Extract the (x, y) coordinate from the center of the cell holding the provided text.  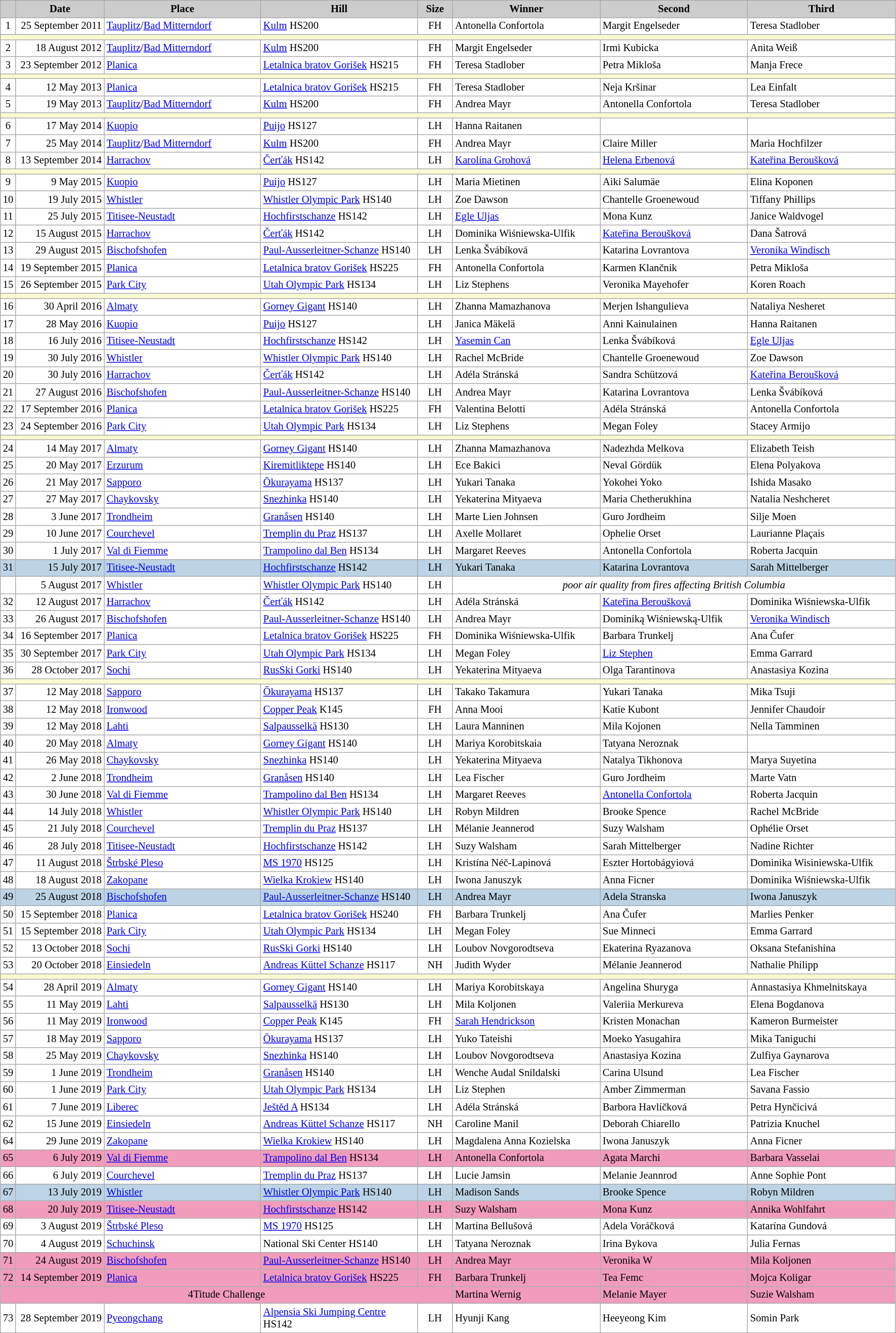
44 (8, 812)
17 (8, 324)
Patrizia Knuchel (822, 1124)
Ece Bakici (526, 465)
60 (8, 1090)
30 September 2017 (60, 653)
Dana Šatrová (822, 233)
Annastasiya Khmelnitskaya (822, 987)
Tiffany Phillips (822, 199)
Mika Tsuji (822, 692)
71 (8, 1261)
Hyunji Kang (526, 1318)
Alpensia Ski Jumping Centre HS142 (339, 1318)
Date (60, 9)
2 (8, 48)
28 (8, 517)
Caroline Manil (526, 1124)
Mariya Korobitskaia (526, 743)
26 May 2018 (60, 760)
17 May 2014 (60, 126)
Nadine Richter (822, 846)
4 August 2019 (60, 1243)
58 (8, 1056)
Karolína Grohová (526, 160)
Irina Bykova (674, 1243)
Kameron Burmeister (822, 1021)
52 (8, 949)
37 (8, 692)
Nataliya Nesheret (822, 307)
Mojca Koligar (822, 1277)
10 (8, 199)
13 October 2018 (60, 949)
27 May 2017 (60, 499)
69 (8, 1226)
Place (183, 9)
Judith Wyder (526, 965)
Katarína Gundová (822, 1226)
Marte Vatn (822, 778)
59 (8, 1073)
Claire Miller (674, 143)
Elizabeth Teish (822, 448)
25 August 2018 (60, 897)
Schuchinsk (183, 1243)
20 May 2017 (60, 465)
Hill (339, 9)
17 September 2016 (60, 409)
21 May 2017 (60, 482)
Melanie Jeannrod (674, 1175)
Dominika Wisiniewska-Ulfik (822, 863)
Anne Sophie Pont (822, 1175)
Julia Fernas (822, 1243)
31 (8, 568)
Jennifer Chaudoir (822, 709)
Sue Minneci (674, 931)
Marte Lien Johnsen (526, 517)
8 (8, 160)
Adela Voráčková (674, 1226)
Magdalena Anna Kozielska (526, 1141)
Anna Mooi (526, 709)
Melanie Mayer (674, 1295)
20 July 2019 (60, 1210)
3 August 2019 (60, 1226)
Mariya Korobitskaya (526, 987)
Olga Tarantinova (674, 670)
29 June 2019 (60, 1141)
16 July 2016 (60, 341)
Mila Kojonen (674, 726)
Ishida Masako (822, 482)
Adela Stranska (674, 897)
Lucie Jamsin (526, 1175)
Martina Wernig (526, 1295)
Dominiką Wiśniewską-Ulfik (674, 619)
14 September 2019 (60, 1277)
15 August 2015 (60, 233)
Stacey Armijo (822, 426)
Nadezhda Melkova (674, 448)
7 (8, 143)
Valeriia Merkureva (674, 1004)
Silje Moen (822, 517)
Third (822, 9)
Annika Wohlfahrt (822, 1210)
46 (8, 846)
Veronika Mayehofer (674, 285)
Martina Bellušová (526, 1226)
30 April 2016 (60, 307)
18 (8, 341)
15 (8, 285)
Axelle Mollaret (526, 534)
25 May 2014 (60, 143)
Lea Einfalt (822, 87)
Letalnica bratov Gorišek HS240 (339, 914)
26 August 2017 (60, 619)
26 (8, 482)
25 (8, 465)
poor air quality from fires affecting British Columbia (674, 585)
Pyeongchang (183, 1318)
10 June 2017 (60, 534)
21 (8, 392)
27 (8, 499)
Veronika W (674, 1261)
11 (8, 217)
35 (8, 653)
25 September 2011 (60, 26)
9 (8, 182)
Janica Mäkelä (526, 324)
Mika Taniguchi (822, 1039)
Savana Fassio (822, 1090)
40 (8, 743)
18 May 2019 (60, 1039)
28 April 2019 (60, 987)
73 (8, 1318)
Elina Koponen (822, 182)
56 (8, 1021)
21 July 2018 (60, 829)
53 (8, 965)
5 (8, 104)
66 (8, 1175)
Neval Gördük (674, 465)
48 (8, 880)
Yokohei Yoko (674, 482)
Winner (526, 9)
24 September 2016 (60, 426)
Elena Bogdanova (822, 1004)
54 (8, 987)
Eszter Hortobágyiová (674, 863)
Barbora Havlíčková (674, 1107)
Karmen Klančnik (674, 268)
22 (8, 409)
49 (8, 897)
30 June 2018 (60, 795)
15 July 2017 (60, 568)
Koren Roach (822, 285)
Marya Suyetina (822, 760)
61 (8, 1107)
14 May 2017 (60, 448)
Manja Frece (822, 65)
5 August 2017 (60, 585)
3 (8, 65)
15 June 2019 (60, 1124)
Suzie Walsham (822, 1295)
Laurianne Plaçais (822, 534)
67 (8, 1192)
Elena Polyakova (822, 465)
Merjen Ishangulieva (674, 307)
Laura Manninen (526, 726)
20 (8, 375)
13 (8, 250)
28 July 2018 (60, 846)
25 May 2019 (60, 1056)
Erzurum (183, 465)
42 (8, 778)
18 August 2012 (60, 48)
45 (8, 829)
19 September 2015 (60, 268)
13 July 2019 (60, 1192)
Takako Takamura (526, 692)
Ekaterina Ryazanova (674, 949)
70 (8, 1243)
47 (8, 863)
3 June 2017 (60, 517)
Carina Ulsund (674, 1073)
1 (8, 26)
1 July 2017 (60, 551)
62 (8, 1124)
29 August 2015 (60, 250)
23 September 2012 (60, 65)
14 July 2018 (60, 812)
24 August 2019 (60, 1261)
6 (8, 126)
Zulfiya Gaynarova (822, 1056)
33 (8, 619)
39 (8, 726)
4Titude Challenge (227, 1295)
Nella Tamminen (822, 726)
Wenche Audal Snildalski (526, 1073)
32 (8, 602)
Maria Mietinen (526, 182)
Aiki Salumäe (674, 182)
12 May 2013 (60, 87)
72 (8, 1277)
65 (8, 1158)
12 August 2017 (60, 602)
28 September 2019 (60, 1318)
Barbara Vasselai (822, 1158)
20 October 2018 (60, 965)
Kiremitliktepe HS140 (339, 465)
27 August 2016 (60, 392)
Maria Hochfilzer (822, 143)
13 September 2014 (60, 160)
Ophelie Orset (674, 534)
50 (8, 914)
20 May 2018 (60, 743)
Irmi Kubicka (674, 48)
30 (8, 551)
Deborah Chiarello (674, 1124)
43 (8, 795)
36 (8, 670)
38 (8, 709)
Sarah Hendrickson (526, 1021)
Natalya Tikhonova (674, 760)
55 (8, 1004)
Nathalie Philipp (822, 965)
Angelina Shuryga (674, 987)
Moeko Yasugahira (674, 1039)
19 May 2013 (60, 104)
Marlies Penker (822, 914)
Agata Marchi (674, 1158)
57 (8, 1039)
41 (8, 760)
23 (8, 426)
Natalia Neshcheret (822, 499)
Anita Weiß (822, 48)
Second (674, 9)
18 August 2018 (60, 880)
12 (8, 233)
34 (8, 636)
51 (8, 931)
Janice Waldvogel (822, 217)
11 August 2018 (60, 863)
Ještěd A HS134 (339, 1107)
Yasemin Can (526, 341)
Petra Hynčicivá (822, 1107)
Madison Sands (526, 1192)
Maria Chetherukhina (674, 499)
16 September 2017 (60, 636)
Sandra Schützová (674, 375)
68 (8, 1210)
Valentina Belotti (526, 409)
19 (8, 358)
14 (8, 268)
National Ski Center HS140 (339, 1243)
26 September 2015 (60, 285)
7 June 2019 (60, 1107)
Size (435, 9)
Tea Femc (674, 1277)
Katie Kubont (674, 709)
Liberec (183, 1107)
Amber Zimmerman (674, 1090)
28 October 2017 (60, 670)
29 (8, 534)
Ophélie Orset (822, 829)
24 (8, 448)
2 June 2018 (60, 778)
28 May 2016 (60, 324)
19 July 2015 (60, 199)
Kristen Monachan (674, 1021)
64 (8, 1141)
Neja Kršinar (674, 87)
Kristína Néč-Lapinová (526, 863)
4 (8, 87)
Oksana Stefanishina (822, 949)
Yuko Tateishi (526, 1039)
16 (8, 307)
Heeyeong Kim (674, 1318)
25 July 2015 (60, 217)
Anni Kainulainen (674, 324)
9 May 2015 (60, 182)
Somin Park (822, 1318)
Helena Erbenová (674, 160)
